Locate the cell with the specified text and output its (x, y) center coordinate. 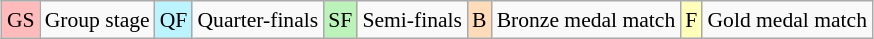
GS (21, 20)
Quarter-finals (258, 20)
F (691, 20)
Group stage (98, 20)
Gold medal match (787, 20)
SF (340, 20)
Semi-finals (412, 20)
QF (174, 20)
Bronze medal match (586, 20)
B (480, 20)
